Determine the [X, Y] coordinate at the center of the cell enclosing the given text.  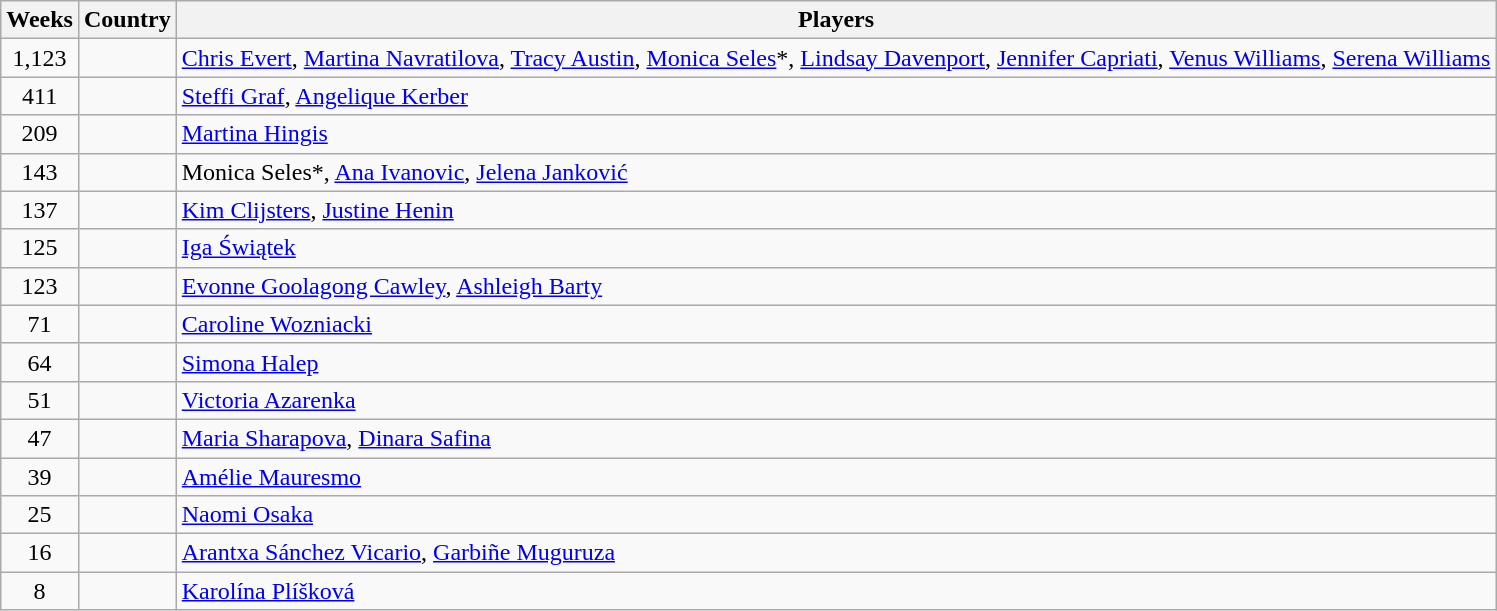
39 [40, 477]
Martina Hingis [836, 134]
Karolína Plíšková [836, 591]
Chris Evert, Martina Navratilova, Tracy Austin, Monica Seles*, Lindsay Davenport, Jennifer Capriati, Venus Williams, Serena Williams [836, 58]
143 [40, 172]
71 [40, 324]
Weeks [40, 20]
Evonne Goolagong Cawley, Ashleigh Barty [836, 286]
16 [40, 553]
125 [40, 248]
Monica Seles*, Ana Ivanovic, Jelena Janković [836, 172]
123 [40, 286]
Caroline Wozniacki [836, 324]
209 [40, 134]
25 [40, 515]
Kim Clijsters, Justine Henin [836, 210]
8 [40, 591]
Country [127, 20]
1,123 [40, 58]
Amélie Mauresmo [836, 477]
64 [40, 362]
Maria Sharapova, Dinara Safina [836, 438]
Victoria Azarenka [836, 400]
Simona Halep [836, 362]
Arantxa Sánchez Vicario, Garbiñe Muguruza [836, 553]
411 [40, 96]
Players [836, 20]
47 [40, 438]
Steffi Graf, Angelique Kerber [836, 96]
51 [40, 400]
137 [40, 210]
Naomi Osaka [836, 515]
Iga Świątek [836, 248]
